From the cell containing the given text, extract its center point as [X, Y] coordinate. 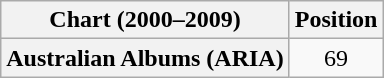
Chart (2000–2009) [145, 20]
69 [336, 58]
Position [336, 20]
Australian Albums (ARIA) [145, 58]
